Provide the (x, y) coordinate of the cell's center where the given text is located.  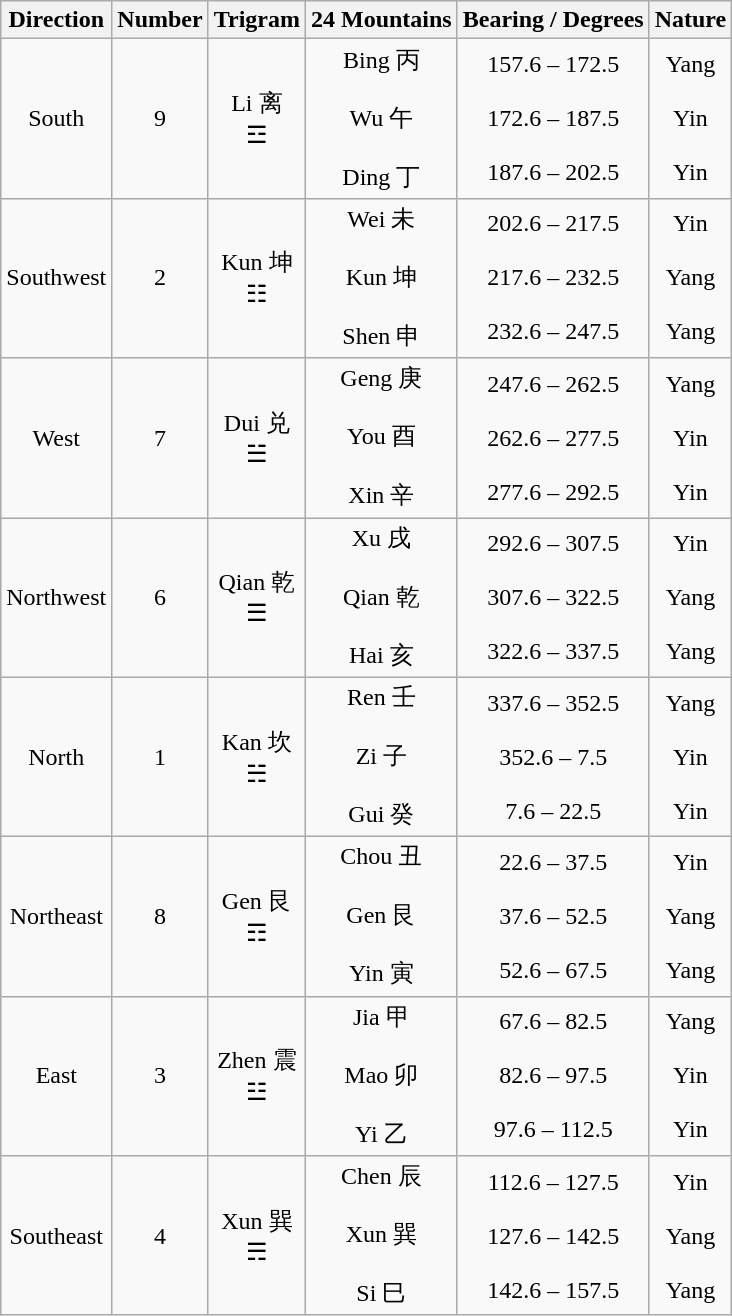
Xu 戌Qian 乾Hai 亥 (381, 598)
8 (160, 917)
Bing 丙Wu 午Ding 丁 (381, 119)
North (56, 757)
Bearing / Degrees (553, 20)
3 (160, 1076)
Geng 庚You 酉Xin 辛 (381, 438)
Xun 巽☴ (256, 1236)
East (56, 1076)
Trigram (256, 20)
202.6 – 217.5217.6 – 232.5232.6 – 247.5 (553, 278)
Ren 壬Zi 子Gui 癸 (381, 757)
Southeast (56, 1236)
4 (160, 1236)
2 (160, 278)
Southwest (56, 278)
1 (160, 757)
Dui 兑 ☱ (256, 438)
Wei 未Kun 坤Shen 申 (381, 278)
112.6 – 127.5127.6 – 142.5142.6 – 157.5 (553, 1236)
292.6 – 307.5307.6 – 322.5322.6 – 337.5 (553, 598)
Gen 艮☶ (256, 917)
Direction (56, 20)
22.6 – 37.537.6 – 52.552.6 – 67.5 (553, 917)
Number (160, 20)
9 (160, 119)
Kun 坤 ☷ (256, 278)
Li 离 ☲ (256, 119)
Northeast (56, 917)
6 (160, 598)
337.6 – 352.5352.6 – 7.57.6 – 22.5 (553, 757)
West (56, 438)
Zhen 震☳ (256, 1076)
67.6 – 82.582.6 – 97.597.6 – 112.5 (553, 1076)
Northwest (56, 598)
7 (160, 438)
Qian 乾☰ (256, 598)
Jia 甲Mao 卯Yi 乙 (381, 1076)
South (56, 119)
Nature (690, 20)
Kan 坎☵ (256, 757)
24 Mountains (381, 20)
247.6 – 262.5262.6 – 277.5277.6 – 292.5 (553, 438)
Chou 丑Gen 艮Yin 寅 (381, 917)
157.6 – 172.5172.6 – 187.5187.6 – 202.5 (553, 119)
Chen 辰Xun 巽Si 巳 (381, 1236)
